From the cell containing the given text, extract its center point as (x, y) coordinate. 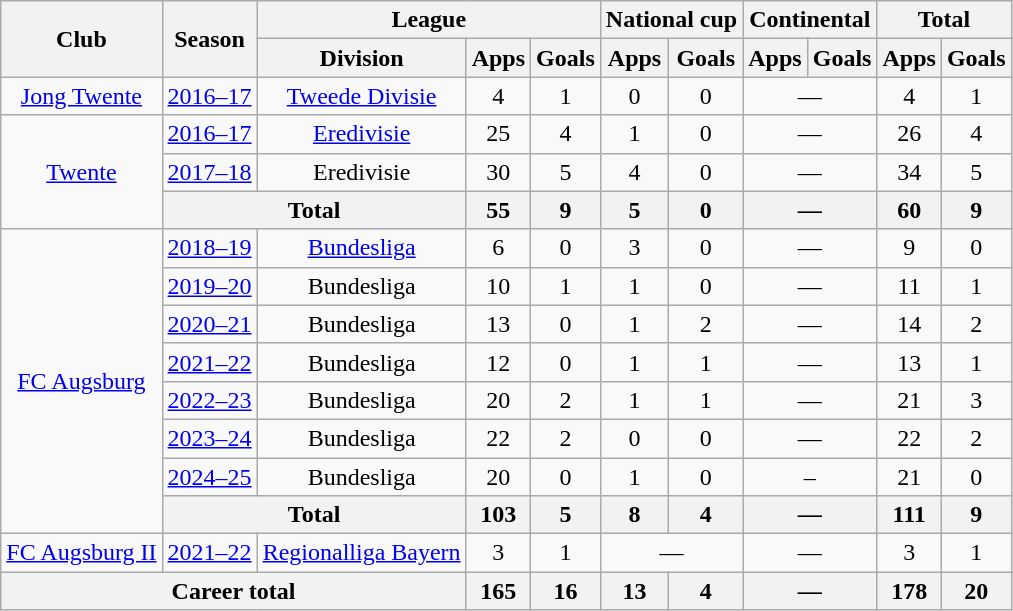
FC Augsburg II (82, 553)
2022–23 (210, 400)
11 (909, 286)
Division (362, 58)
10 (498, 286)
16 (566, 591)
2019–20 (210, 286)
League (428, 20)
25 (498, 134)
6 (498, 248)
– (810, 477)
2017–18 (210, 172)
2023–24 (210, 438)
2024–25 (210, 477)
60 (909, 210)
National cup (671, 20)
165 (498, 591)
Career total (234, 591)
Regionalliga Bayern (362, 553)
34 (909, 172)
Season (210, 39)
Tweede Divisie (362, 96)
Jong Twente (82, 96)
Club (82, 39)
26 (909, 134)
14 (909, 324)
178 (909, 591)
103 (498, 515)
FC Augsburg (82, 381)
30 (498, 172)
55 (498, 210)
Continental (810, 20)
2020–21 (210, 324)
111 (909, 515)
2018–19 (210, 248)
12 (498, 362)
8 (634, 515)
Twente (82, 172)
